Scan for the cell matching the given text and deliver its [X, Y] coordinate at center. 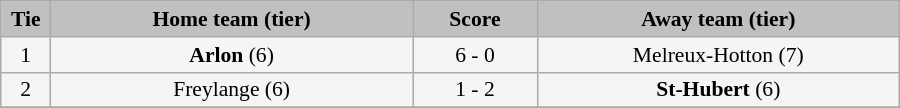
Freylange (6) [232, 90]
Home team (tier) [232, 19]
Tie [26, 19]
Score [476, 19]
2 [26, 90]
1 - 2 [476, 90]
St-Hubert (6) [718, 90]
6 - 0 [476, 55]
Melreux-Hotton (7) [718, 55]
Arlon (6) [232, 55]
Away team (tier) [718, 19]
1 [26, 55]
